Identify which cell holds the provided text, then report its [X, Y] central coordinate. 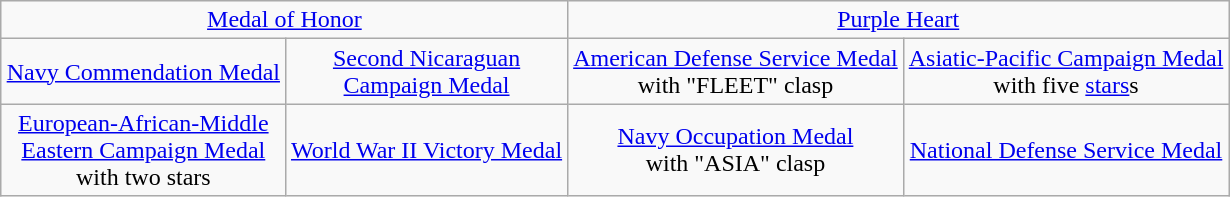
World War II Victory Medal [426, 150]
Navy Commendation Medal [143, 72]
National Defense Service Medal [1066, 150]
Purple Heart [898, 20]
Asiatic-Pacific Campaign Medalwith five starss [1066, 72]
Navy Occupation Medalwith "ASIA" clasp [736, 150]
American Defense Service Medalwith "FLEET" clasp [736, 72]
Medal of Honor [284, 20]
Second NicaraguanCampaign Medal [426, 72]
European-African-MiddleEastern Campaign Medalwith two stars [143, 150]
